Return the [X, Y] coordinate for the center point of the cell that contains the specified text.  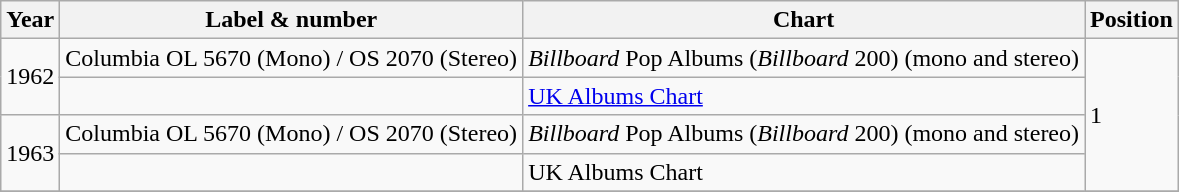
1963 [30, 153]
1 [1132, 115]
Position [1132, 20]
Year [30, 20]
Chart [804, 20]
1962 [30, 77]
Label & number [292, 20]
